From the cell containing the given text, extract its center point as (X, Y) coordinate. 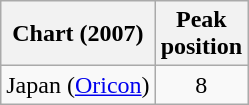
8 (201, 85)
Chart (2007) (78, 34)
Japan (Oricon) (78, 85)
Peakposition (201, 34)
